Detect which cell encompasses the target text, then output its [X, Y] center coordinate. 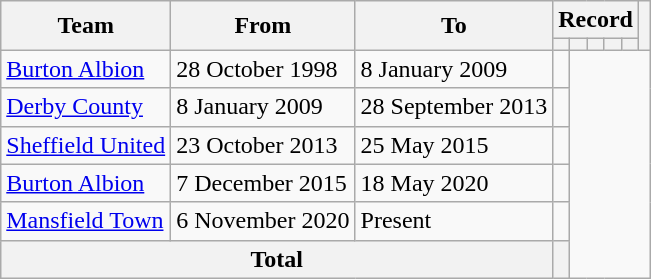
25 May 2015 [454, 145]
28 October 1998 [263, 69]
28 September 2013 [454, 107]
To [454, 26]
Mansfield Town [86, 221]
Sheffield United [86, 145]
18 May 2020 [454, 183]
Present [454, 221]
From [263, 26]
23 October 2013 [263, 145]
Derby County [86, 107]
Record [596, 20]
Total [277, 259]
7 December 2015 [263, 183]
6 November 2020 [263, 221]
Team [86, 26]
